Capture the cell that displays the provided text and extract its (X, Y) central coordinate. 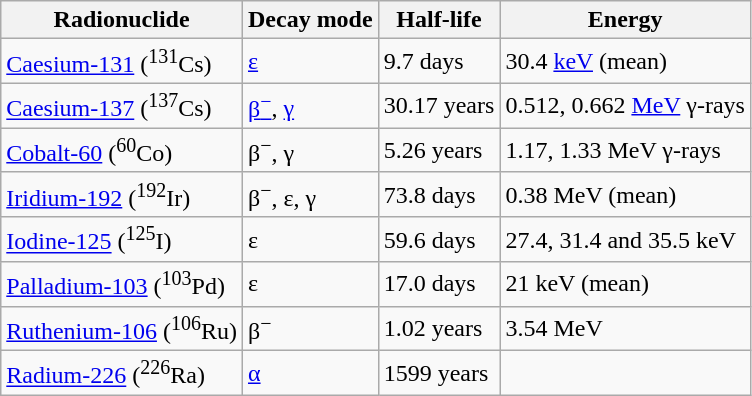
1599 years (439, 374)
17.0 days (439, 284)
30.4 keV (mean) (626, 62)
Iridium-192 (192Ir) (122, 194)
β− (310, 328)
Palladium-103 (103Pd) (122, 284)
Energy (626, 20)
Caesium-131 (131Cs) (122, 62)
3.54 MeV (626, 328)
Caesium-137 (137Cs) (122, 106)
73.8 days (439, 194)
Half-life (439, 20)
Decay mode (310, 20)
0.512, 0.662 MeV γ-rays (626, 106)
21 keV (mean) (626, 284)
α (310, 374)
5.26 years (439, 150)
9.7 days (439, 62)
59.6 days (439, 240)
Iodine-125 (125I) (122, 240)
27.4, 31.4 and 35.5 keV (626, 240)
Radium-226 (226Ra) (122, 374)
Radionuclide (122, 20)
Cobalt-60 (60Co) (122, 150)
Ruthenium-106 (106Ru) (122, 328)
0.38 MeV (mean) (626, 194)
β−, ε, γ (310, 194)
30.17 years (439, 106)
1.17, 1.33 MeV γ-rays (626, 150)
1.02 years (439, 328)
